Output the [X, Y] coordinate of the center of the cell containing the given text.  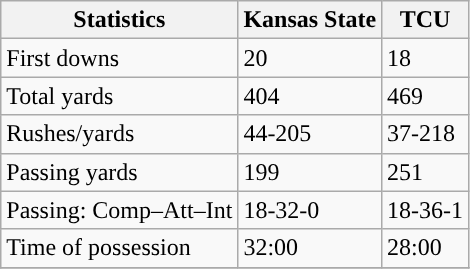
TCU [426, 20]
469 [426, 96]
Passing yards [120, 172]
18-36-1 [426, 210]
Passing: Comp–Att–Int [120, 210]
Rushes/yards [120, 134]
37-218 [426, 134]
28:00 [426, 248]
First downs [120, 58]
404 [310, 96]
44-205 [310, 134]
18-32-0 [310, 210]
20 [310, 58]
Statistics [120, 20]
32:00 [310, 248]
Time of possession [120, 248]
Kansas State [310, 20]
Total yards [120, 96]
18 [426, 58]
199 [310, 172]
251 [426, 172]
